Return (X, Y) of the center of cell containing provided text 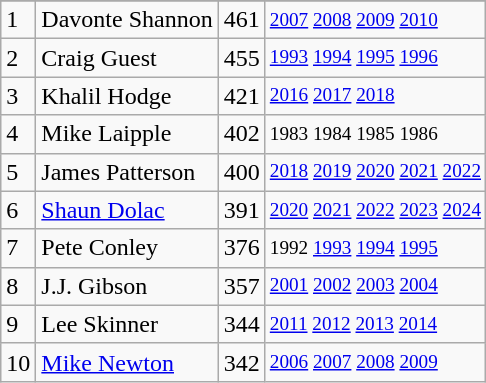
7 (18, 248)
2016 2017 2018 (375, 96)
Davonte Shannon (127, 20)
Mike Laipple (127, 134)
Mike Newton (127, 362)
2006 2007 2008 2009 (375, 362)
5 (18, 172)
2 (18, 58)
357 (242, 286)
Pete Conley (127, 248)
4 (18, 134)
391 (242, 210)
2001 2002 2003 2004 (375, 286)
344 (242, 324)
6 (18, 210)
2020 2021 2022 2023 2024 (375, 210)
1993 1994 1995 1996 (375, 58)
3 (18, 96)
J.J. Gibson (127, 286)
402 (242, 134)
2018 2019 2020 2021 2022 (375, 172)
1992 1993 1994 1995 (375, 248)
Lee Skinner (127, 324)
455 (242, 58)
1 (18, 20)
9 (18, 324)
376 (242, 248)
2007 2008 2009 2010 (375, 20)
Shaun Dolac (127, 210)
10 (18, 362)
Craig Guest (127, 58)
Khalil Hodge (127, 96)
8 (18, 286)
342 (242, 362)
421 (242, 96)
2011 2012 2013 2014 (375, 324)
400 (242, 172)
James Patterson (127, 172)
1983 1984 1985 1986 (375, 134)
461 (242, 20)
